Extract the [X, Y] coordinate from the center of the cell holding the provided text.  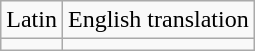
English translation [158, 20]
Latin [32, 20]
